Locate the cell with the specified text and output its [X, Y] center coordinate. 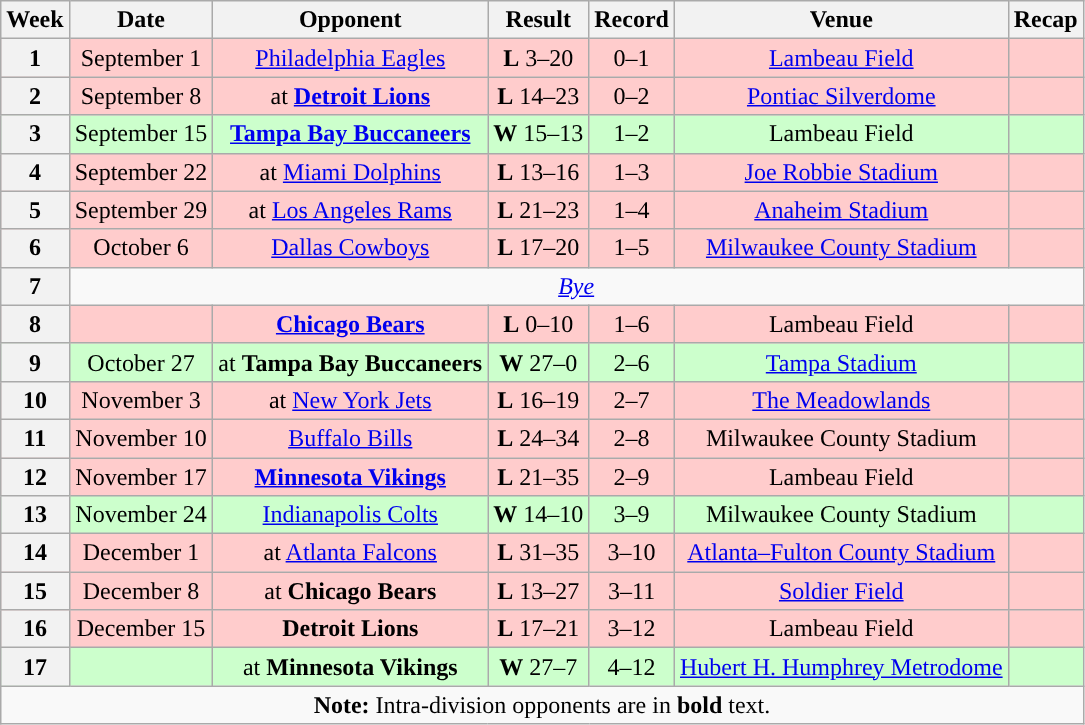
0–2 [632, 96]
1–4 [632, 210]
1–5 [632, 248]
1 [35, 58]
Recap [1046, 20]
16 [35, 629]
Week [35, 20]
Result [538, 20]
Indianapolis Colts [350, 515]
3–11 [632, 591]
Joe Robbie Stadium [841, 172]
3–10 [632, 553]
3 [35, 134]
L 31–35 [538, 553]
September 29 [141, 210]
L 16–19 [538, 400]
Soldier Field [841, 591]
Dallas Cowboys [350, 248]
at Chicago Bears [350, 591]
L 24–34 [538, 438]
3–9 [632, 515]
September 1 [141, 58]
W 27–7 [538, 667]
2 [35, 96]
2–9 [632, 477]
3–12 [632, 629]
W 14–10 [538, 515]
7 [35, 286]
L 21–35 [538, 477]
Venue [841, 20]
Date [141, 20]
17 [35, 667]
0–1 [632, 58]
Pontiac Silverdome [841, 96]
November 3 [141, 400]
L 13–16 [538, 172]
Record [632, 20]
November 24 [141, 515]
at Los Angeles Rams [350, 210]
Chicago Bears [350, 324]
December 15 [141, 629]
2–7 [632, 400]
Buffalo Bills [350, 438]
L 0–10 [538, 324]
at Detroit Lions [350, 96]
2–6 [632, 362]
4 [35, 172]
L 17–20 [538, 248]
The Meadowlands [841, 400]
at Miami Dolphins [350, 172]
13 [35, 515]
December 8 [141, 591]
Note: Intra-division opponents are in bold text. [542, 705]
September 8 [141, 96]
15 [35, 591]
at Atlanta Falcons [350, 553]
December 1 [141, 553]
Opponent [350, 20]
Tampa Stadium [841, 362]
12 [35, 477]
9 [35, 362]
6 [35, 248]
Hubert H. Humphrey Metrodome [841, 667]
at New York Jets [350, 400]
Atlanta–Fulton County Stadium [841, 553]
1–3 [632, 172]
10 [35, 400]
November 10 [141, 438]
11 [35, 438]
W 27–0 [538, 362]
1–2 [632, 134]
8 [35, 324]
October 27 [141, 362]
L 14–23 [538, 96]
Minnesota Vikings [350, 477]
Anaheim Stadium [841, 210]
1–6 [632, 324]
November 17 [141, 477]
L 3–20 [538, 58]
14 [35, 553]
October 6 [141, 248]
4–12 [632, 667]
L 13–27 [538, 591]
5 [35, 210]
Bye [576, 286]
Tampa Bay Buccaneers [350, 134]
Detroit Lions [350, 629]
at Minnesota Vikings [350, 667]
L 21–23 [538, 210]
L 17–21 [538, 629]
September 22 [141, 172]
September 15 [141, 134]
Philadelphia Eagles [350, 58]
at Tampa Bay Buccaneers [350, 362]
2–8 [632, 438]
W 15–13 [538, 134]
